Capture the cell that displays the provided text and extract its (x, y) central coordinate. 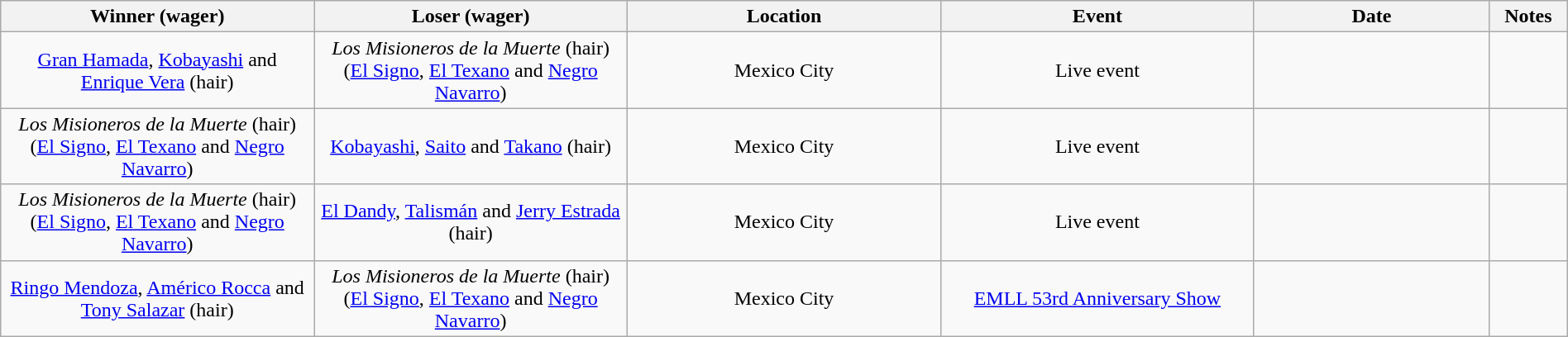
Ringo Mendoza, Américo Rocca and Tony Salazar (hair) (157, 298)
Los Misioneros de la Muerte (hair) (El Signo, El Texano and Negro Navarro) (157, 146)
Gran Hamada, Kobayashi and Enrique Vera (hair) (157, 70)
El Dandy, Talismán and Jerry Estrada (hair) (471, 222)
EMLL 53rd Anniversary Show (1097, 298)
Loser (wager) (471, 17)
Winner (wager) (157, 17)
Date (1371, 17)
Kobayashi, Saito and Takano (hair) (471, 146)
Event (1097, 17)
Notes (1528, 17)
Location (784, 17)
